Output the (x, y) coordinate of the center of the cell containing the given text.  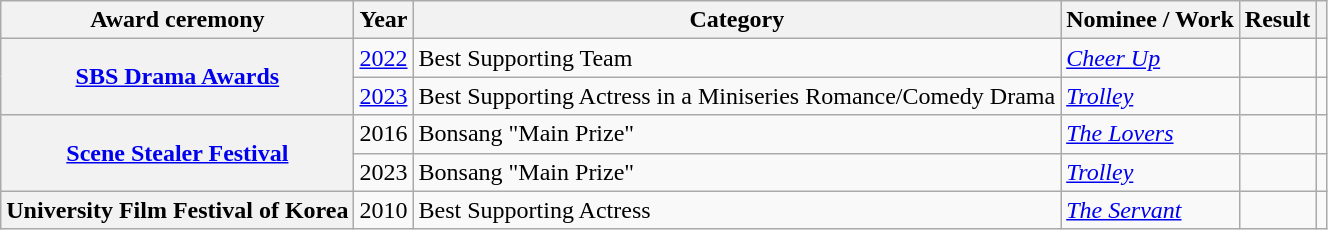
Best Supporting Actress in a Miniseries Romance/Comedy Drama (737, 96)
University Film Festival of Korea (178, 210)
2010 (384, 210)
2016 (384, 134)
Nominee / Work (1150, 20)
Result (1277, 20)
Category (737, 20)
Award ceremony (178, 20)
Best Supporting Team (737, 58)
2022 (384, 58)
Cheer Up (1150, 58)
The Servant (1150, 210)
SBS Drama Awards (178, 77)
Scene Stealer Festival (178, 153)
The Lovers (1150, 134)
Best Supporting Actress (737, 210)
Year (384, 20)
